Locate the cell with the specified text and output its [X, Y] center coordinate. 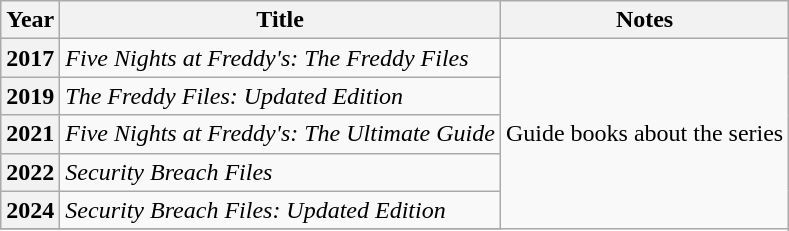
2024 [30, 210]
Notes [644, 20]
Year [30, 20]
2021 [30, 134]
2017 [30, 58]
Guide books about the series [644, 134]
Five Nights at Freddy's: The Freddy Files [280, 58]
Title [280, 20]
Five Nights at Freddy's: The Ultimate Guide [280, 134]
The Freddy Files: Updated Edition [280, 96]
2019 [30, 96]
2022 [30, 172]
Security Breach Files: Updated Edition [280, 210]
Security Breach Files [280, 172]
